Output the (X, Y) coordinate of the center of the cell containing the given text.  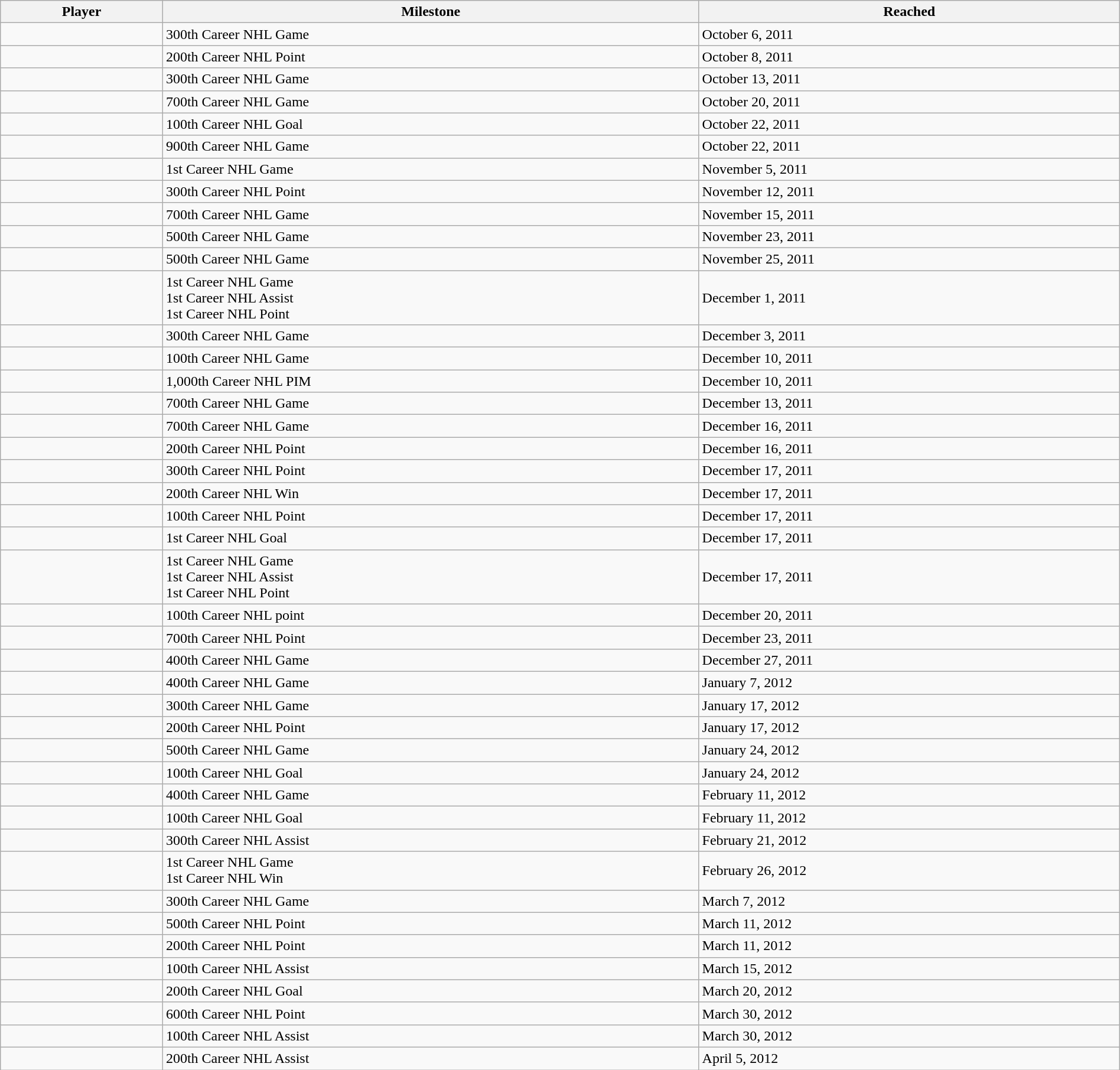
December 3, 2011 (909, 336)
200th Career NHL Win (431, 493)
November 12, 2011 (909, 191)
December 23, 2011 (909, 638)
December 1, 2011 (909, 298)
1st Career NHL Game (431, 169)
October 8, 2011 (909, 57)
December 20, 2011 (909, 615)
October 20, 2011 (909, 102)
700th Career NHL Point (431, 638)
Reached (909, 12)
1st Career NHL Game1st Career NHL Win (431, 871)
November 23, 2011 (909, 236)
February 26, 2012 (909, 871)
November 5, 2011 (909, 169)
100th Career NHL Point (431, 516)
500th Career NHL Point (431, 923)
Milestone (431, 12)
March 20, 2012 (909, 991)
February 21, 2012 (909, 840)
200th Career NHL Assist (431, 1058)
March 15, 2012 (909, 968)
November 25, 2011 (909, 259)
December 13, 2011 (909, 404)
1,000th Career NHL PIM (431, 381)
200th Career NHL Goal (431, 991)
300th Career NHL Assist (431, 840)
April 5, 2012 (909, 1058)
900th Career NHL Game (431, 147)
100th Career NHL Game (431, 359)
100th Career NHL point (431, 615)
October 6, 2011 (909, 34)
March 7, 2012 (909, 901)
1st Career NHL Goal (431, 538)
October 13, 2011 (909, 79)
December 27, 2011 (909, 660)
600th Career NHL Point (431, 1013)
Player (82, 12)
January 7, 2012 (909, 682)
November 15, 2011 (909, 214)
